Capture the cell that displays the provided text and extract its [x, y] central coordinate. 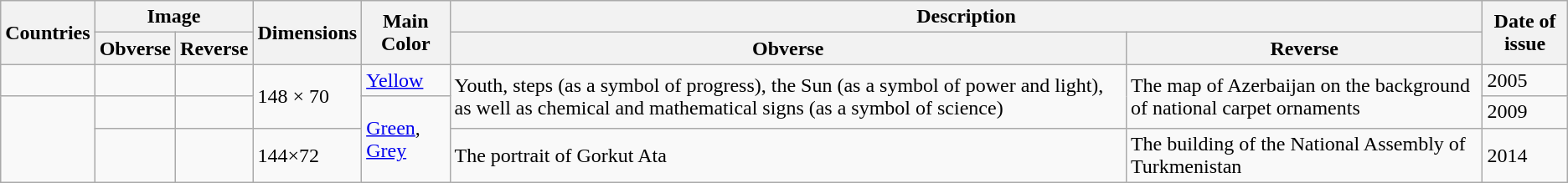
The building of the National Assembly of Turkmenistan [1304, 155]
Green, Grey [405, 139]
Date of issue [1524, 33]
Countries [48, 33]
148 × 70 [307, 96]
Dimensions [307, 33]
Description [967, 17]
The map of Azerbaijan on the background of national carpet ornaments [1304, 96]
Image [174, 17]
2009 [1524, 112]
2005 [1524, 80]
Yellow [405, 80]
Main Color [405, 33]
The portrait of Gorkut Ata [787, 155]
2014 [1524, 155]
Youth, steps (as a symbol of progress), the Sun (as a symbol of power and light), as well as chemical and mathematical signs (as a symbol of science) [787, 96]
144×72 [307, 155]
